Return [X, Y] of the center of cell containing provided text 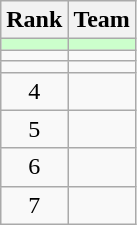
6 [34, 167]
4 [34, 91]
7 [34, 205]
Team [102, 20]
5 [34, 129]
Rank [34, 20]
